Find where the given text appears and provide that cell's center as [X, Y] coordinate. 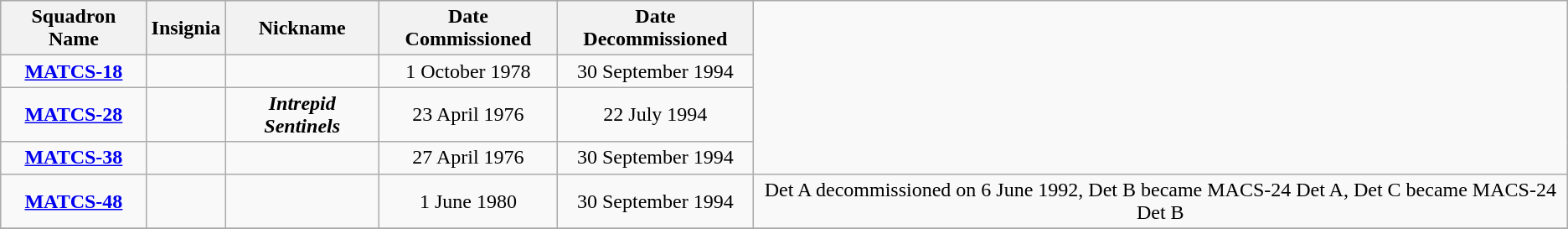
MATCS-28 [74, 114]
Det A decommissioned on 6 June 1992, Det B became MACS-24 Det A, Det C became MACS-24 Det B [1160, 201]
Nickname [302, 29]
Date Commissioned [469, 29]
MATCS-48 [74, 201]
22 July 1994 [655, 114]
Intrepid Sentinels [302, 114]
1 October 1978 [469, 71]
Date Decommissioned [655, 29]
23 April 1976 [469, 114]
Squadron Name [74, 29]
1 June 1980 [469, 201]
Insignia [186, 29]
MATCS-38 [74, 158]
MATCS-18 [74, 71]
27 April 1976 [469, 158]
